Find where the given text appears and provide that cell's center as (x, y) coordinate. 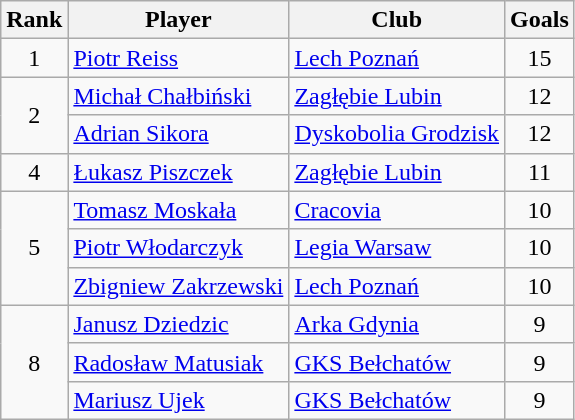
15 (540, 58)
Player (178, 20)
11 (540, 172)
Rank (34, 20)
5 (34, 248)
Tomasz Moskała (178, 210)
Legia Warsaw (397, 248)
Piotr Reiss (178, 58)
Adrian Sikora (178, 134)
Michał Chałbiński (178, 96)
Zbigniew Zakrzewski (178, 286)
Radosław Matusiak (178, 362)
4 (34, 172)
8 (34, 362)
Mariusz Ujek (178, 400)
Cracovia (397, 210)
Goals (540, 20)
2 (34, 115)
Łukasz Piszczek (178, 172)
Arka Gdynia (397, 324)
Janusz Dziedzic (178, 324)
1 (34, 58)
Piotr Włodarczyk (178, 248)
Dyskobolia Grodzisk (397, 134)
Club (397, 20)
